Output the [x, y] coordinate of the center of the cell containing the given text.  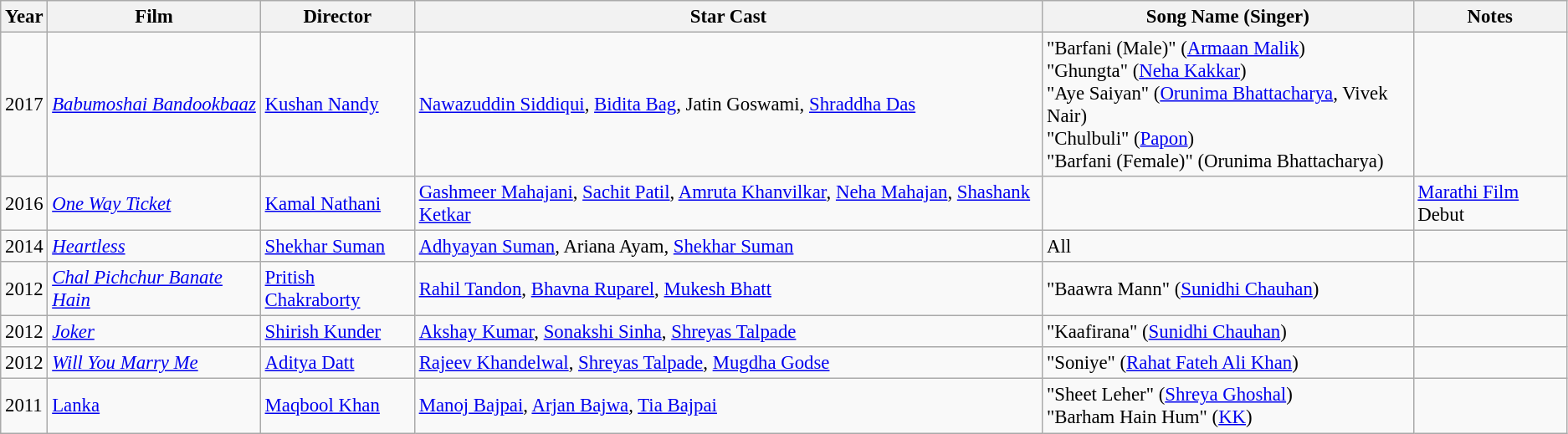
All [1228, 247]
Manoj Bajpai, Arjan Bajwa, Tia Bajpai [728, 406]
Gashmeer Mahajani, Sachit Patil, Amruta Khanvilkar, Neha Mahajan, Shashank Ketkar [728, 204]
Rahil Tandon, Bhavna Ruparel, Mukesh Bhatt [728, 289]
"Kaafirana" (Sunidhi Chauhan) [1228, 332]
Heartless [154, 247]
Akshay Kumar, Sonakshi Sinha, Shreyas Talpade [728, 332]
Lanka [154, 406]
Maqbool Khan [337, 406]
Joker [154, 332]
Marathi Film Debut [1489, 204]
2014 [24, 247]
Notes [1489, 17]
Pritish Chakraborty [337, 289]
Rajeev Khandelwal, Shreyas Talpade, Mugdha Godse [728, 364]
Will You Marry Me [154, 364]
Director [337, 17]
Nawazuddin Siddiqui, Bidita Bag, Jatin Goswami, Shraddha Das [728, 105]
Aditya Datt [337, 364]
Shekhar Suman [337, 247]
Chal Pichchur Banate Hain [154, 289]
One Way Ticket [154, 204]
Film [154, 17]
2011 [24, 406]
2016 [24, 204]
Kamal Nathani [337, 204]
Year [24, 17]
Babumoshai Bandookbaaz [154, 105]
"Soniye" (Rahat Fateh Ali Khan) [1228, 364]
Song Name (Singer) [1228, 17]
Star Cast [728, 17]
2017 [24, 105]
"Baawra Mann" (Sunidhi Chauhan) [1228, 289]
Kushan Nandy [337, 105]
Shirish Kunder [337, 332]
Adhyayan Suman, Ariana Ayam, Shekhar Suman [728, 247]
"Sheet Leher" (Shreya Ghoshal)"Barham Hain Hum" (KK) [1228, 406]
